Search for the cell housing the specified text and yield its [x, y] center coordinate. 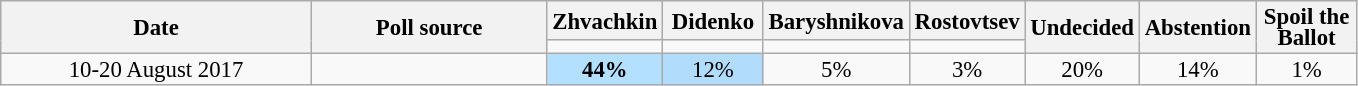
44% [605, 70]
Baryshnikova [836, 20]
Zhvachkin [605, 20]
10-20 August 2017 [156, 70]
5% [836, 70]
Rostovtsev [967, 20]
Didenko [714, 20]
Undecided [1082, 28]
12% [714, 70]
3% [967, 70]
20% [1082, 70]
14% [1198, 70]
Abstention [1198, 28]
Date [156, 28]
1% [1306, 70]
Poll source [429, 28]
Spoil the Ballot [1306, 28]
